Pinpoint the cell where the given text exists, returning its [X, Y] midpoint coordinate. 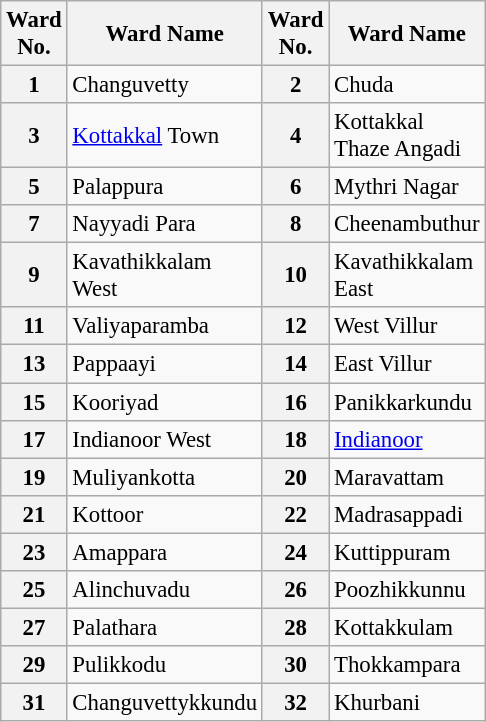
4 [295, 136]
Changuvetty [164, 85]
Palathara [164, 627]
Kavathikkalam West [164, 276]
Indianoor West [164, 439]
Pappaayi [164, 364]
26 [295, 590]
Palappura [164, 187]
1 [34, 85]
12 [295, 327]
Kooriyad [164, 402]
6 [295, 187]
11 [34, 327]
Chuda [407, 85]
5 [34, 187]
Kottoor [164, 514]
16 [295, 402]
Poozhikkunnu [407, 590]
22 [295, 514]
Thokkampara [407, 665]
Valiyaparamba [164, 327]
Pulikkodu [164, 665]
7 [34, 224]
27 [34, 627]
Changuvettykkundu [164, 702]
31 [34, 702]
Khurbani [407, 702]
Indianoor [407, 439]
West Villur [407, 327]
Alinchuvadu [164, 590]
9 [34, 276]
Madrasappadi [407, 514]
Kottakkal Thaze Angadi [407, 136]
Maravattam [407, 477]
14 [295, 364]
Amappara [164, 552]
8 [295, 224]
30 [295, 665]
18 [295, 439]
Panikkarkundu [407, 402]
3 [34, 136]
Kottakkal Town [164, 136]
East Villur [407, 364]
Muliyankotta [164, 477]
Kavathikkalam East [407, 276]
28 [295, 627]
24 [295, 552]
25 [34, 590]
Nayyadi Para [164, 224]
17 [34, 439]
2 [295, 85]
23 [34, 552]
Cheenambuthur [407, 224]
Kuttippuram [407, 552]
15 [34, 402]
Kottakkulam [407, 627]
10 [295, 276]
Mythri Nagar [407, 187]
13 [34, 364]
32 [295, 702]
29 [34, 665]
20 [295, 477]
19 [34, 477]
21 [34, 514]
